Provide the (x, y) coordinate of the cell's center where the given text is located.  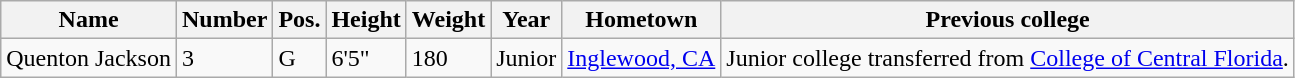
180 (448, 58)
Hometown (642, 20)
Weight (448, 20)
Inglewood, CA (642, 58)
G (300, 58)
Quenton Jackson (89, 58)
3 (224, 58)
Previous college (1008, 20)
Junior college transferred from College of Central Florida. (1008, 58)
6'5" (366, 58)
Junior (526, 58)
Number (224, 20)
Year (526, 20)
Height (366, 20)
Name (89, 20)
Pos. (300, 20)
